From the cell containing the given text, extract its center point as (x, y) coordinate. 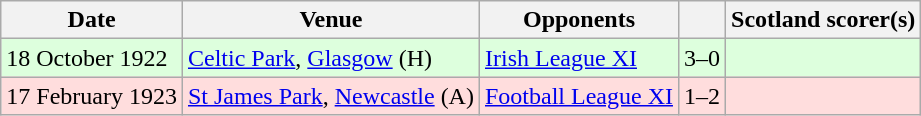
Opponents (578, 20)
Scotland scorer(s) (824, 20)
3–0 (702, 58)
1–2 (702, 96)
Irish League XI (578, 58)
17 February 1923 (92, 96)
Venue (330, 20)
Celtic Park, Glasgow (H) (330, 58)
Football League XI (578, 96)
St James Park, Newcastle (A) (330, 96)
18 October 1922 (92, 58)
Date (92, 20)
